Provide the [x, y] coordinate of the cell's center where the given text is located.  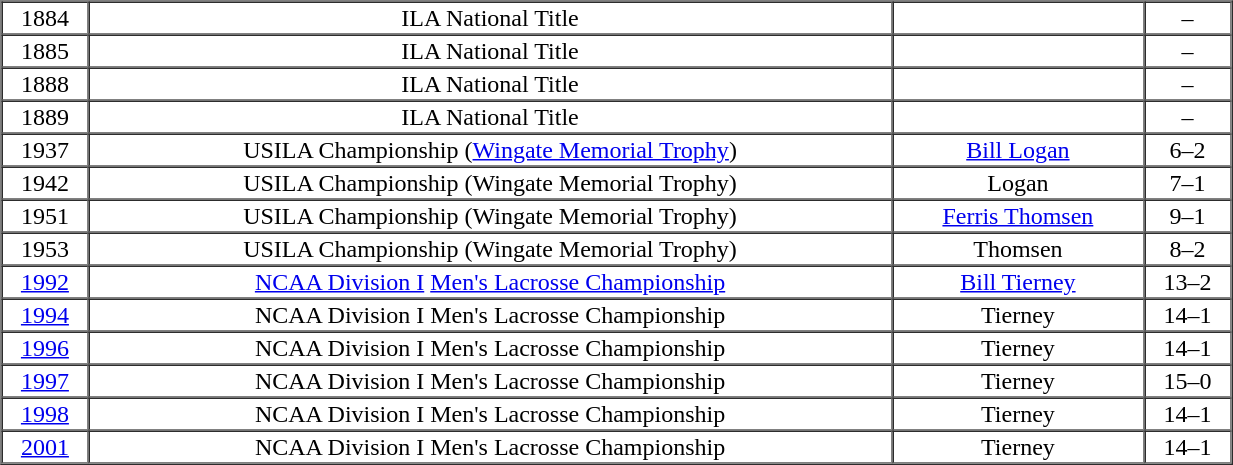
Ferris Thomsen [1018, 216]
13–2 [1188, 282]
15–0 [1188, 380]
1889 [46, 116]
Logan [1018, 182]
Thomsen [1018, 248]
1994 [46, 314]
1888 [46, 84]
6–2 [1188, 150]
7–1 [1188, 182]
Bill Logan [1018, 150]
1942 [46, 182]
1937 [46, 150]
1951 [46, 216]
1997 [46, 380]
9–1 [1188, 216]
1998 [46, 414]
1953 [46, 248]
1992 [46, 282]
1884 [46, 18]
1996 [46, 348]
2001 [46, 446]
1885 [46, 50]
8–2 [1188, 248]
Bill Tierney [1018, 282]
